From the cell containing the given text, extract its center point as [x, y] coordinate. 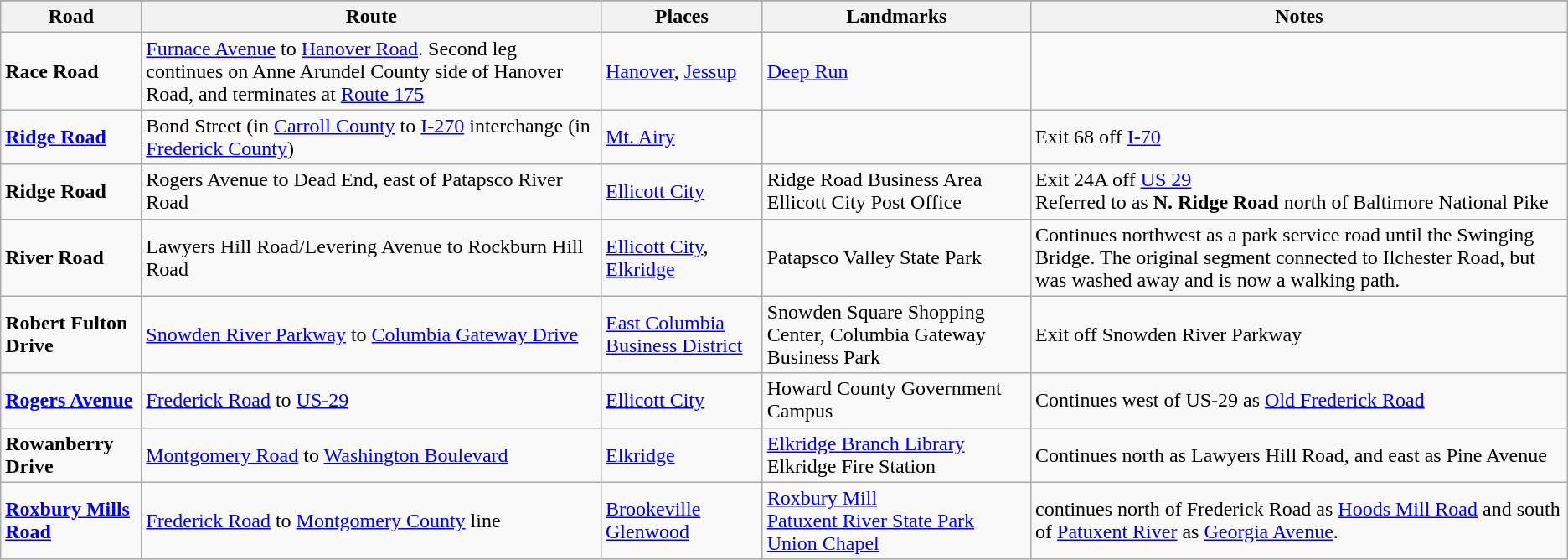
Mt. Airy [682, 137]
Exit off Snowden River Parkway [1300, 334]
Roxbury MillPatuxent River State ParkUnion Chapel [896, 521]
Robert Fulton Drive [71, 334]
Hanover, Jessup [682, 71]
Furnace Avenue to Hanover Road. Second leg continues on Anne Arundel County side of Hanover Road, and terminates at Route 175 [372, 71]
Bond Street (in Carroll County to I-270 interchange (in Frederick County) [372, 137]
Patapsco Valley State Park [896, 257]
Continues north as Lawyers Hill Road, and east as Pine Avenue [1300, 454]
Rogers Avenue [71, 401]
Continues west of US-29 as Old Frederick Road [1300, 401]
Ridge Road Business AreaEllicott City Post Office [896, 191]
Montgomery Road to Washington Boulevard [372, 454]
continues north of Frederick Road as Hoods Mill Road and south of Patuxent River as Georgia Avenue. [1300, 521]
East Columbia Business District [682, 334]
Race Road [71, 71]
Exit 24A off US 29Referred to as N. Ridge Road north of Baltimore National Pike [1300, 191]
Ellicott City, Elkridge [682, 257]
Howard County Government Campus [896, 401]
Route [372, 17]
Road [71, 17]
Lawyers Hill Road/Levering Avenue to Rockburn Hill Road [372, 257]
BrookevilleGlenwood [682, 521]
Roxbury Mills Road [71, 521]
Elkridge Branch LibraryElkridge Fire Station [896, 454]
Exit 68 off I-70 [1300, 137]
Deep Run [896, 71]
Landmarks [896, 17]
Rogers Avenue to Dead End, east of Patapsco River Road [372, 191]
Elkridge [682, 454]
Places [682, 17]
Snowden Square Shopping Center, Columbia Gateway Business Park [896, 334]
River Road [71, 257]
Frederick Road to US-29 [372, 401]
Frederick Road to Montgomery County line [372, 521]
Notes [1300, 17]
Snowden River Parkway to Columbia Gateway Drive [372, 334]
Rowanberry Drive [71, 454]
